Pinpoint the cell where the given text exists, returning its (x, y) midpoint coordinate. 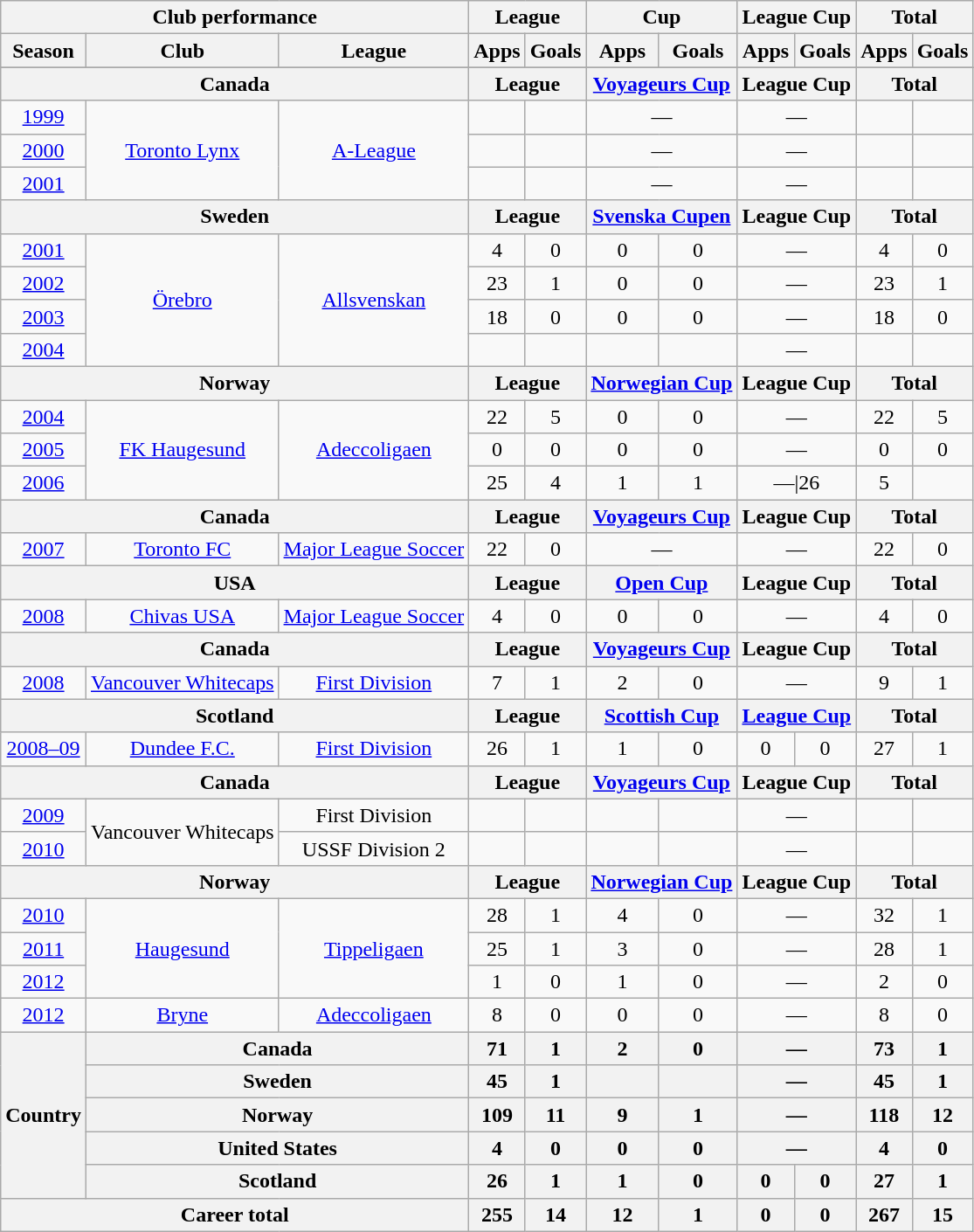
—|26 (797, 483)
Season (44, 51)
2000 (44, 150)
32 (884, 915)
Scottish Cup (662, 716)
Career total (235, 1215)
7 (497, 682)
Bryne (182, 1015)
Haugesund (182, 948)
14 (556, 1215)
Club performance (235, 17)
United States (277, 1148)
USA (235, 583)
A-League (374, 150)
FK Haugesund (182, 450)
2006 (44, 483)
Toronto FC (182, 550)
2007 (44, 550)
Dundee F.C. (182, 749)
Cup (662, 17)
255 (497, 1215)
2009 (44, 815)
3 (622, 948)
Country (44, 1115)
2005 (44, 450)
Toronto Lynx (182, 150)
2008–09 (44, 749)
Allsvenskan (374, 300)
267 (884, 1215)
71 (497, 1049)
Club (182, 51)
Svenska Cupen (662, 217)
Open Cup (662, 583)
Tippeligaen (374, 948)
118 (884, 1115)
1999 (44, 117)
2002 (44, 283)
Örebro (182, 300)
73 (884, 1049)
2003 (44, 316)
11 (556, 1115)
109 (497, 1115)
Chivas USA (182, 616)
USSF Division 2 (374, 848)
2011 (44, 948)
15 (943, 1215)
